Output the (x, y) coordinate of the center of the cell containing the given text.  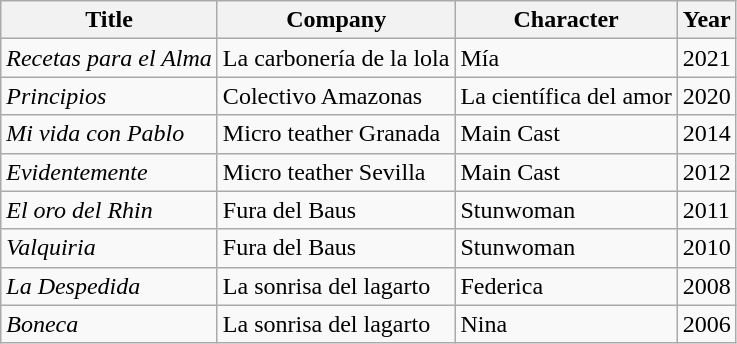
Nina (566, 324)
Colectivo Amazonas (336, 96)
El oro del Rhin (110, 210)
Title (110, 20)
La científica del amor (566, 96)
Year (706, 20)
2021 (706, 58)
Character (566, 20)
Evidentemente (110, 172)
La carbonería de la lola (336, 58)
Boneca (110, 324)
Micro teather Sevilla (336, 172)
2012 (706, 172)
Valquiria (110, 248)
2020 (706, 96)
2008 (706, 286)
2011 (706, 210)
La Despedida (110, 286)
Mía (566, 58)
Federica (566, 286)
2010 (706, 248)
2014 (706, 134)
Mi vida con Pablo (110, 134)
Micro teather Granada (336, 134)
Recetas para el Alma (110, 58)
Company (336, 20)
2006 (706, 324)
Principios (110, 96)
